Locate the cell with the specified text and output its [x, y] center coordinate. 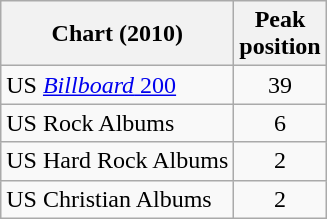
6 [280, 123]
39 [280, 85]
US Rock Albums [118, 123]
Peakposition [280, 34]
US Christian Albums [118, 199]
US Billboard 200 [118, 85]
US Hard Rock Albums [118, 161]
Chart (2010) [118, 34]
